Find where the given text appears and provide that cell's center as (X, Y) coordinate. 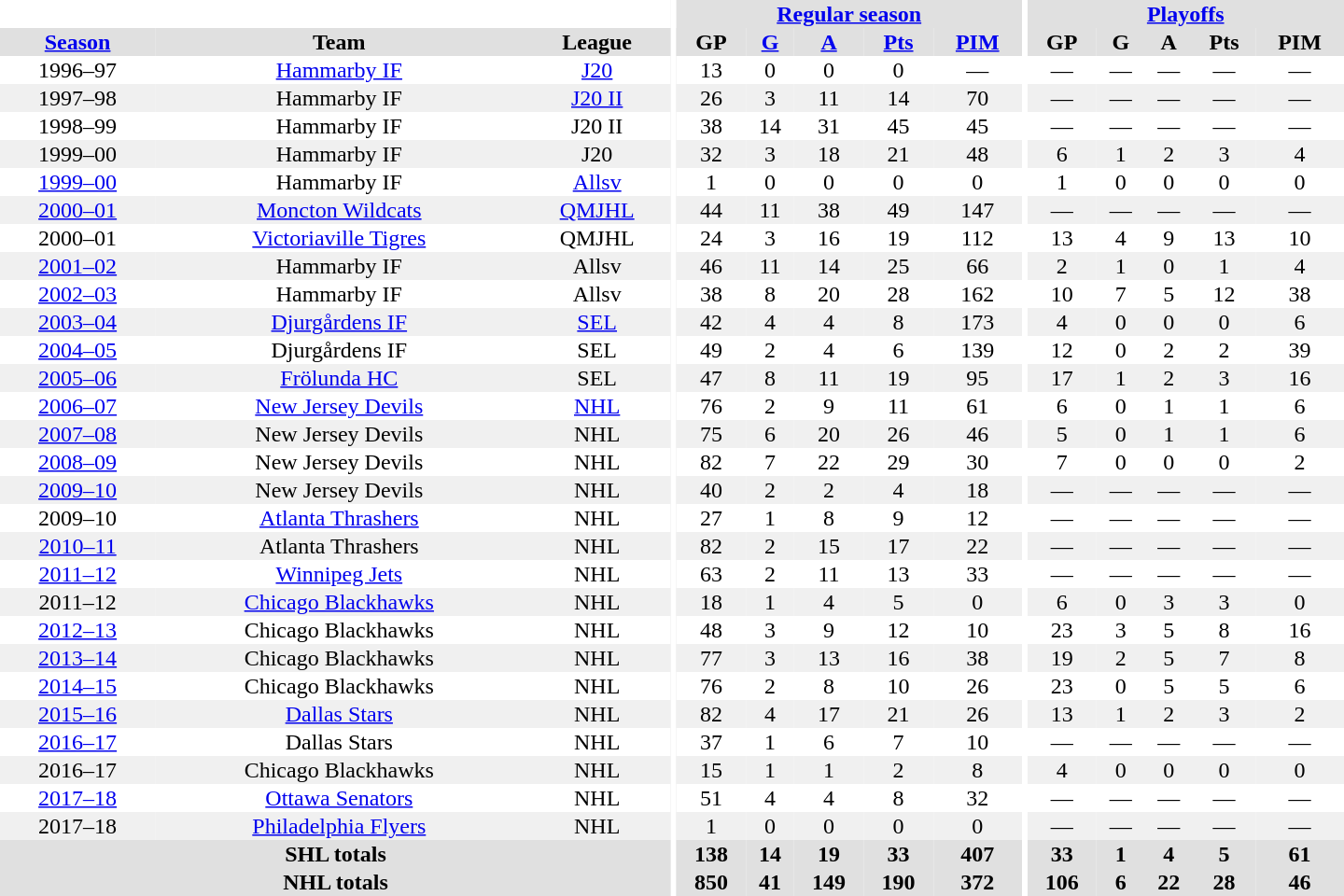
138 (711, 854)
Team (339, 42)
2010–11 (77, 546)
2015–16 (77, 714)
106 (1062, 882)
372 (978, 882)
47 (711, 378)
Frölunda HC (339, 378)
25 (898, 266)
39 (1299, 350)
40 (711, 490)
42 (711, 322)
37 (711, 742)
Victoriaville Tigres (339, 238)
850 (711, 882)
190 (898, 882)
31 (829, 126)
2012–13 (77, 630)
139 (978, 350)
1997–98 (77, 98)
147 (978, 210)
2004–05 (77, 350)
Winnipeg Jets (339, 574)
30 (978, 462)
1998–99 (77, 126)
Playoffs (1185, 14)
173 (978, 322)
2001–02 (77, 266)
NHL totals (336, 882)
SHL totals (336, 854)
66 (978, 266)
162 (978, 294)
1996–97 (77, 70)
Ottawa Senators (339, 798)
2008–09 (77, 462)
407 (978, 854)
112 (978, 238)
27 (711, 518)
95 (978, 378)
2013–14 (77, 658)
2002–03 (77, 294)
63 (711, 574)
Moncton Wildcats (339, 210)
2014–15 (77, 686)
2003–04 (77, 322)
2007–08 (77, 434)
29 (898, 462)
44 (711, 210)
149 (829, 882)
League (597, 42)
Philadelphia Flyers (339, 826)
Season (77, 42)
2006–07 (77, 406)
Regular season (849, 14)
24 (711, 238)
77 (711, 658)
2005–06 (77, 378)
41 (770, 882)
70 (978, 98)
51 (711, 798)
75 (711, 434)
